Locate the cell with the specified text and output its (x, y) center coordinate. 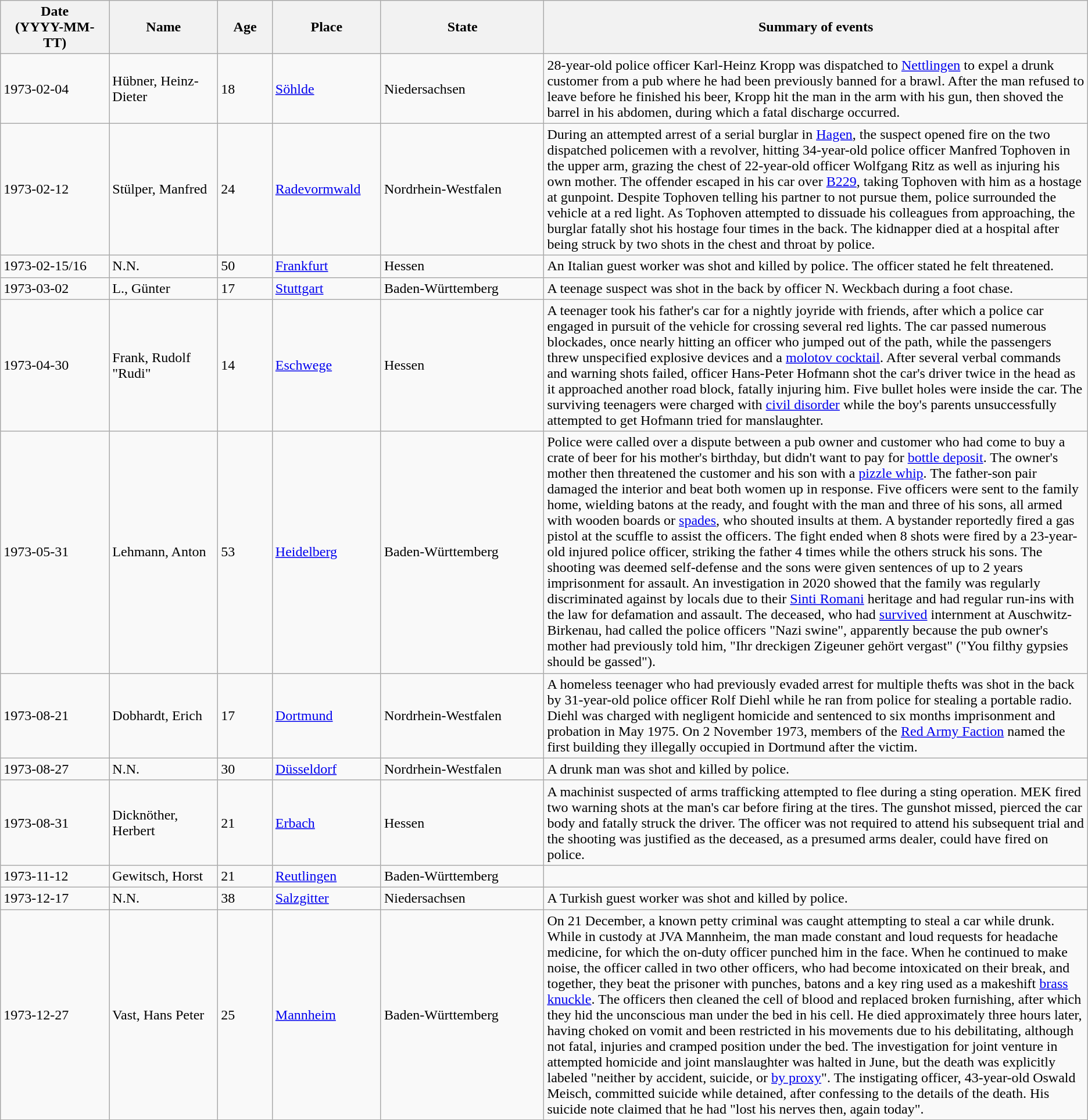
State (463, 27)
A drunk man was shot and killed by police. (816, 769)
14 (245, 365)
Frankfurt (327, 266)
Stülper, Manfred (164, 189)
Summary of events (816, 27)
Hübner, Heinz-Dieter (164, 88)
L., Günter (164, 288)
1973-02-04 (55, 88)
25 (245, 1014)
1973-03-02 (55, 288)
Date(YYYY-MM-TT) (55, 27)
Salzgitter (327, 898)
Place (327, 27)
1973-08-27 (55, 769)
1973-02-15/16 (55, 266)
Reutlingen (327, 876)
1973-02-12 (55, 189)
A Turkish guest worker was shot and killed by police. (816, 898)
Radevormwald (327, 189)
Heidelberg (327, 552)
An Italian guest worker was shot and killed by police. The officer stated he felt threatened. (816, 266)
Mannheim (327, 1014)
1973-12-27 (55, 1014)
Dobhardt, Erich (164, 715)
Frank, Rudolf "Rudi" (164, 365)
Name (164, 27)
50 (245, 266)
A teenage suspect was shot in the back by officer N. Weckbach during a foot chase. (816, 288)
Age (245, 27)
53 (245, 552)
Eschwege (327, 365)
Gewitsch, Horst (164, 876)
1973-04-30 (55, 365)
Vast, Hans Peter (164, 1014)
Söhlde (327, 88)
Stuttgart (327, 288)
Dortmund (327, 715)
Lehmann, Anton (164, 552)
1973-05-31 (55, 552)
1973-12-17 (55, 898)
1973-11-12 (55, 876)
30 (245, 769)
Düsseldorf (327, 769)
Dicknöther, Herbert (164, 822)
24 (245, 189)
Erbach (327, 822)
38 (245, 898)
1973-08-21 (55, 715)
18 (245, 88)
1973-08-31 (55, 822)
